From the cell containing the given text, extract its center point as (X, Y) coordinate. 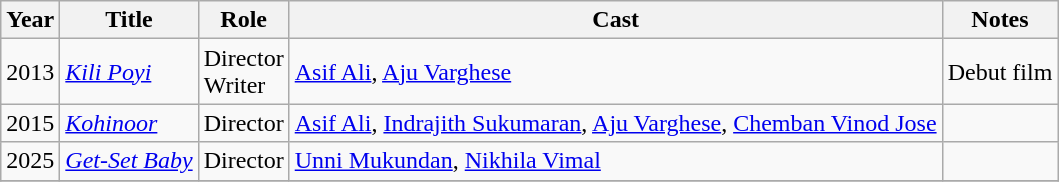
Kili Poyi (129, 72)
Get-Set Baby (129, 161)
2013 (30, 72)
Title (129, 20)
DirectorWriter (244, 72)
2015 (30, 123)
Asif Ali, Aju Varghese (616, 72)
Notes (1000, 20)
Kohinoor (129, 123)
Asif Ali, Indrajith Sukumaran, Aju Varghese, Chemban Vinod Jose (616, 123)
Year (30, 20)
2025 (30, 161)
Unni Mukundan, Nikhila Vimal (616, 161)
Cast (616, 20)
Debut film (1000, 72)
Role (244, 20)
